Pinpoint the cell where the given text exists, returning its [X, Y] midpoint coordinate. 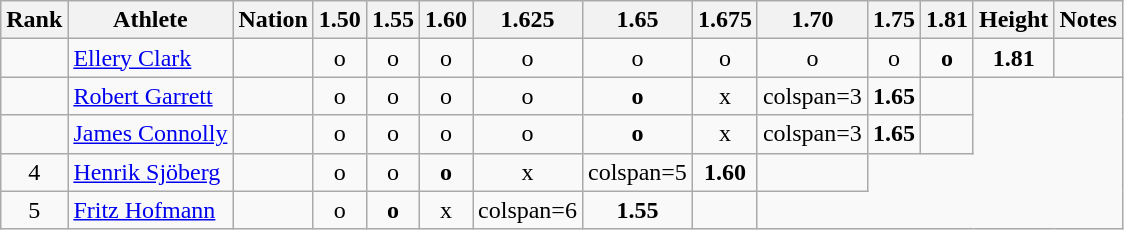
1.625 [528, 20]
Fritz Hofmann [150, 210]
Notes [1088, 20]
Ellery Clark [150, 58]
1.75 [894, 20]
Nation [273, 20]
4 [34, 172]
Robert Garrett [150, 96]
1.70 [812, 20]
Athlete [150, 20]
colspan=6 [528, 210]
1.50 [340, 20]
James Connolly [150, 134]
Henrik Sjöberg [150, 172]
Height [1013, 20]
5 [34, 210]
1.675 [724, 20]
colspan=5 [637, 172]
Rank [34, 20]
